Return the [x, y] coordinate for the center point of the cell that contains the specified text.  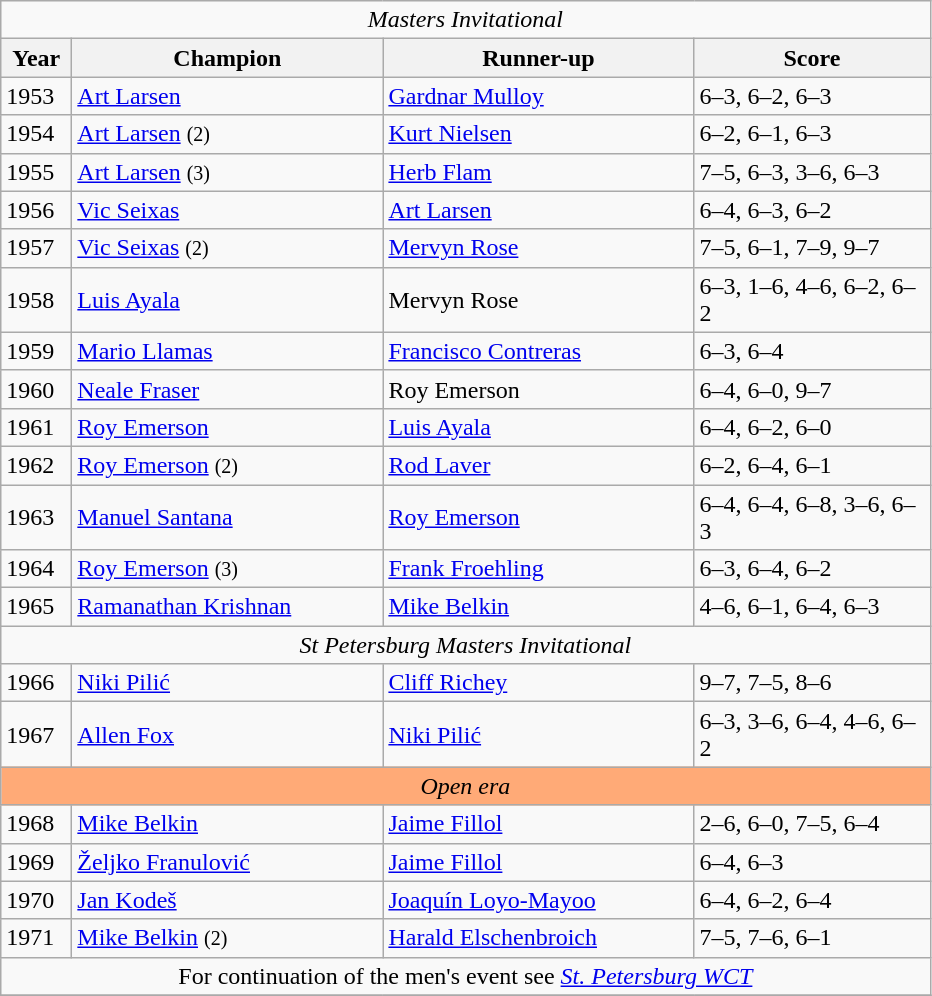
1961 [36, 427]
Željko Franulović [228, 862]
1955 [36, 172]
6–4, 6–3, 6–2 [812, 210]
1962 [36, 465]
6–4, 6–4, 6–8, 3–6, 6–3 [812, 516]
6–4, 6–3 [812, 862]
7–5, 7–6, 6–1 [812, 938]
Frank Froehling [538, 569]
Herb Flam [538, 172]
7–5, 6–3, 3–6, 6–3 [812, 172]
1958 [36, 300]
1968 [36, 824]
1963 [36, 516]
1957 [36, 248]
2–6, 6–0, 7–5, 6–4 [812, 824]
Year [36, 58]
1966 [36, 683]
6–3, 6–4, 6–2 [812, 569]
Mike Belkin (2) [228, 938]
1960 [36, 389]
1969 [36, 862]
6–2, 6–1, 6–3 [812, 134]
Jan Kodeš [228, 900]
1971 [36, 938]
6–3, 6–4 [812, 351]
Champion [228, 58]
Harald Elschenbroich [538, 938]
Vic Seixas [228, 210]
Mario Llamas [228, 351]
6–4, 6–2, 6–4 [812, 900]
Joaquín Loyo-Mayoo [538, 900]
Neale Fraser [228, 389]
6–3, 1–6, 4–6, 6–2, 6–2 [812, 300]
Runner-up [538, 58]
Francisco Contreras [538, 351]
St Petersburg Masters Invitational [466, 645]
1970 [36, 900]
1964 [36, 569]
1965 [36, 607]
For continuation of the men's event see St. Petersburg WCT [466, 976]
1967 [36, 734]
Roy Emerson (3) [228, 569]
1954 [36, 134]
Roy Emerson (2) [228, 465]
6–2, 6–4, 6–1 [812, 465]
Art Larsen (3) [228, 172]
6–4, 6–0, 9–7 [812, 389]
1956 [36, 210]
Manuel Santana [228, 516]
1953 [36, 96]
6–3, 3–6, 6–4, 4–6, 6–2 [812, 734]
7–5, 6–1, 7–9, 9–7 [812, 248]
Vic Seixas (2) [228, 248]
Open era [466, 786]
Allen Fox [228, 734]
Cliff Richey [538, 683]
9–7, 7–5, 8–6 [812, 683]
Ramanathan Krishnan [228, 607]
Art Larsen (2) [228, 134]
Score [812, 58]
1959 [36, 351]
6–3, 6–2, 6–3 [812, 96]
Masters Invitational [466, 20]
Kurt Nielsen [538, 134]
6–4, 6–2, 6–0 [812, 427]
Rod Laver [538, 465]
Gardnar Mulloy [538, 96]
4–6, 6–1, 6–4, 6–3 [812, 607]
